Return (X, Y) of the center of cell containing provided text 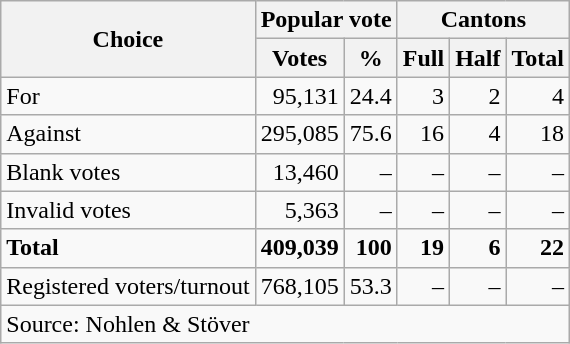
16 (423, 134)
24.4 (370, 96)
5,363 (300, 210)
Popular vote (326, 20)
Against (128, 134)
Source: Nohlen & Stöver (286, 324)
Full (423, 58)
Choice (128, 39)
3 (423, 96)
For (128, 96)
768,105 (300, 286)
Invalid votes (128, 210)
19 (423, 248)
Half (478, 58)
6 (478, 248)
Cantons (483, 20)
22 (538, 248)
95,131 (300, 96)
18 (538, 134)
53.3 (370, 286)
Registered voters/turnout (128, 286)
295,085 (300, 134)
Blank votes (128, 172)
2 (478, 96)
Votes (300, 58)
100 (370, 248)
409,039 (300, 248)
13,460 (300, 172)
75.6 (370, 134)
% (370, 58)
